Determine the [x, y] coordinate at the center of the cell enclosing the given text.  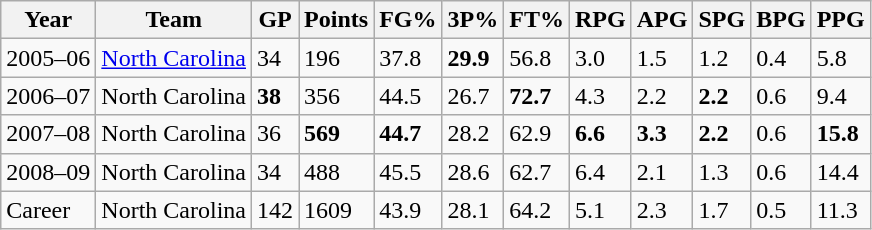
1.3 [722, 172]
1.5 [662, 58]
64.2 [537, 210]
38 [276, 96]
BPG [781, 20]
45.5 [408, 172]
28.6 [473, 172]
PPG [840, 20]
GP [276, 20]
Career [48, 210]
43.9 [408, 210]
3.0 [601, 58]
2006–07 [48, 96]
14.4 [840, 172]
0.4 [781, 58]
44.5 [408, 96]
569 [336, 134]
36 [276, 134]
2.1 [662, 172]
62.9 [537, 134]
29.9 [473, 58]
28.2 [473, 134]
3.3 [662, 134]
142 [276, 210]
2.3 [662, 210]
62.7 [537, 172]
488 [336, 172]
11.3 [840, 210]
5.1 [601, 210]
4.3 [601, 96]
356 [336, 96]
2007–08 [48, 134]
FG% [408, 20]
1.7 [722, 210]
SPG [722, 20]
44.7 [408, 134]
56.8 [537, 58]
9.4 [840, 96]
Year [48, 20]
26.7 [473, 96]
Points [336, 20]
0.5 [781, 210]
6.6 [601, 134]
2008–09 [48, 172]
1.2 [722, 58]
1609 [336, 210]
3P% [473, 20]
72.7 [537, 96]
APG [662, 20]
6.4 [601, 172]
RPG [601, 20]
15.8 [840, 134]
FT% [537, 20]
5.8 [840, 58]
Team [174, 20]
28.1 [473, 210]
37.8 [408, 58]
2005–06 [48, 58]
196 [336, 58]
